Pinpoint the cell where the given text exists, returning its (x, y) midpoint coordinate. 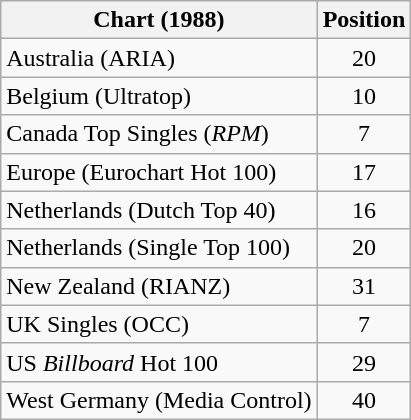
Position (364, 20)
29 (364, 362)
Canada Top Singles (RPM) (159, 134)
Belgium (Ultratop) (159, 96)
16 (364, 210)
10 (364, 96)
Australia (ARIA) (159, 58)
New Zealand (RIANZ) (159, 286)
40 (364, 400)
UK Singles (OCC) (159, 324)
West Germany (Media Control) (159, 400)
17 (364, 172)
Netherlands (Dutch Top 40) (159, 210)
31 (364, 286)
Netherlands (Single Top 100) (159, 248)
US Billboard Hot 100 (159, 362)
Chart (1988) (159, 20)
Europe (Eurochart Hot 100) (159, 172)
